From the cell containing the given text, extract its center point as (x, y) coordinate. 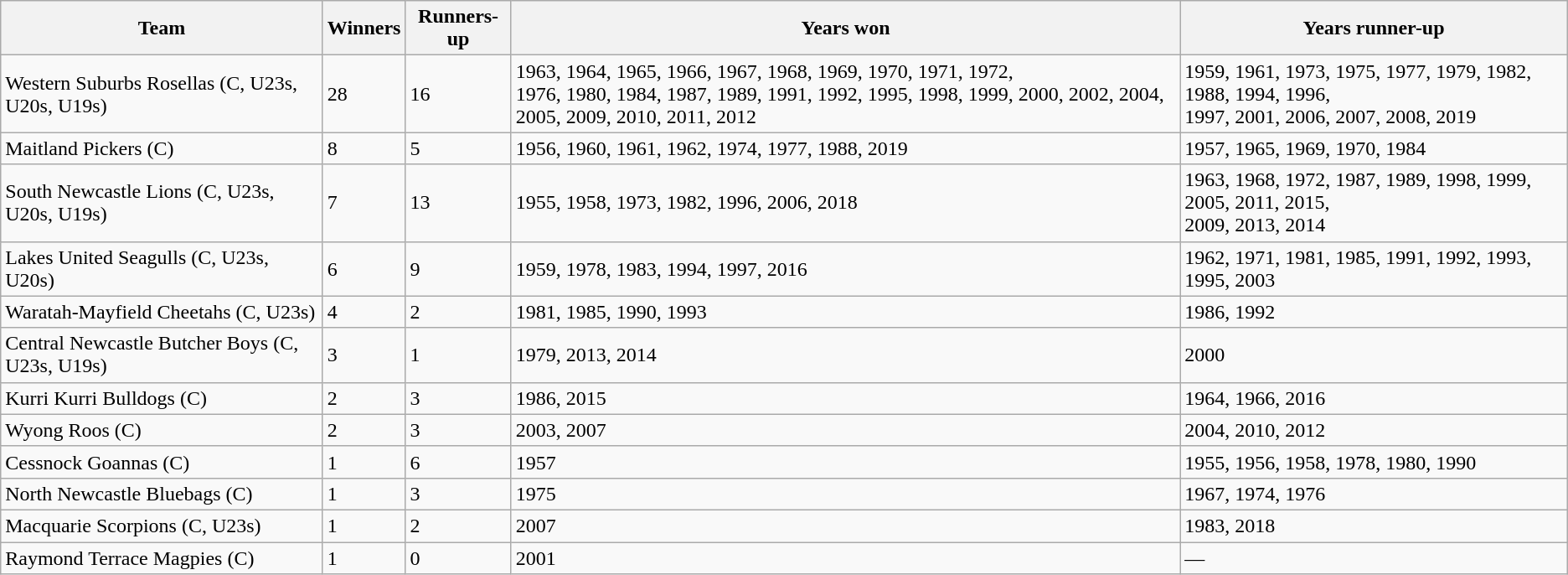
Lakes United Seagulls (C, U23s, U20s) (162, 268)
1959, 1978, 1983, 1994, 1997, 2016 (845, 268)
16 (458, 94)
1979, 2013, 2014 (845, 355)
4 (364, 312)
Team (162, 28)
1955, 1956, 1958, 1978, 1980, 1990 (1374, 462)
Years won (845, 28)
1955, 1958, 1973, 1982, 1996, 2006, 2018 (845, 203)
2007 (845, 526)
28 (364, 94)
1986, 1992 (1374, 312)
2001 (845, 557)
Years runner-up (1374, 28)
2000 (1374, 355)
Winners (364, 28)
1959, 1961, 1973, 1975, 1977, 1979, 1982, 1988, 1994, 1996,1997, 2001, 2006, 2007, 2008, 2019 (1374, 94)
Raymond Terrace Magpies (C) (162, 557)
1975 (845, 494)
1967, 1974, 1976 (1374, 494)
Macquarie Scorpions (C, U23s) (162, 526)
Central Newcastle Butcher Boys (C, U23s, U19s) (162, 355)
8 (364, 148)
Wyong Roos (C) (162, 430)
5 (458, 148)
0 (458, 557)
1962, 1971, 1981, 1985, 1991, 1992, 1993, 1995, 2003 (1374, 268)
Western Suburbs Rosellas (C, U23s, U20s, U19s) (162, 94)
Waratah-Mayfield Cheetahs (C, U23s) (162, 312)
— (1374, 557)
Cessnock Goannas (C) (162, 462)
1983, 2018 (1374, 526)
1986, 2015 (845, 398)
7 (364, 203)
South Newcastle Lions (C, U23s, U20s, U19s) (162, 203)
1956, 1960, 1961, 1962, 1974, 1977, 1988, 2019 (845, 148)
1981, 1985, 1990, 1993 (845, 312)
Kurri Kurri Bulldogs (C) (162, 398)
1957 (845, 462)
13 (458, 203)
1963, 1968, 1972, 1987, 1989, 1998, 1999, 2005, 2011, 2015,2009, 2013, 2014 (1374, 203)
1957, 1965, 1969, 1970, 1984 (1374, 148)
2004, 2010, 2012 (1374, 430)
9 (458, 268)
Maitland Pickers (C) (162, 148)
2003, 2007 (845, 430)
North Newcastle Bluebags (C) (162, 494)
Runners-up (458, 28)
1964, 1966, 2016 (1374, 398)
